Output the [x, y] coordinate of the center of the cell containing the given text.  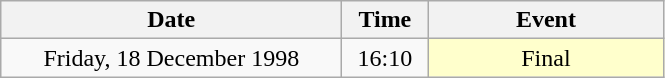
Time [385, 20]
Final [546, 58]
Date [172, 20]
Event [546, 20]
16:10 [385, 58]
Friday, 18 December 1998 [172, 58]
